Detect which cell encompasses the target text, then output its [X, Y] center coordinate. 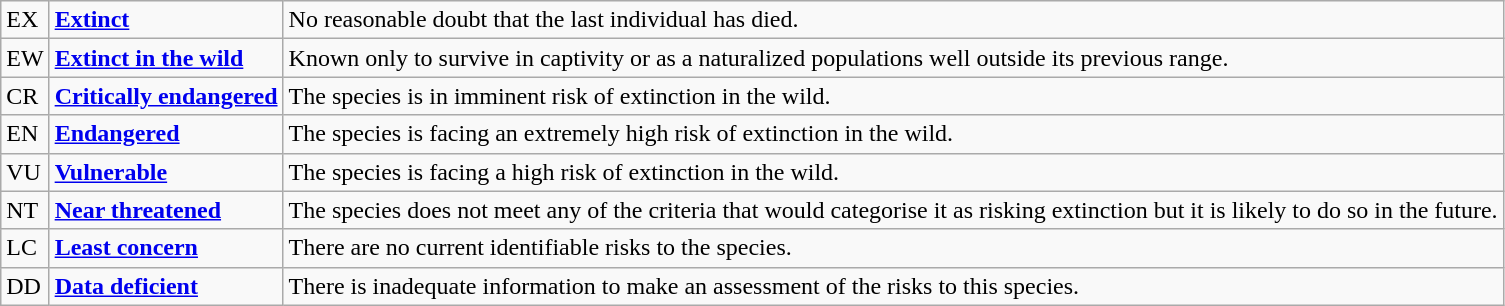
Endangered [166, 134]
The species is in imminent risk of extinction in the wild. [893, 96]
No reasonable doubt that the last individual has died. [893, 20]
The species is facing a high risk of extinction in the wild. [893, 172]
There are no current identifiable risks to the species. [893, 248]
Data deficient [166, 286]
VU [25, 172]
Extinct [166, 20]
Known only to survive in captivity or as a naturalized populations well outside its previous range. [893, 58]
The species is facing an extremely high risk of extinction in the wild. [893, 134]
Least concern [166, 248]
CR [25, 96]
The species does not meet any of the criteria that would categorise it as risking extinction but it is likely to do so in the future. [893, 210]
Extinct in the wild [166, 58]
EW [25, 58]
Near threatened [166, 210]
LC [25, 248]
EX [25, 20]
NT [25, 210]
Critically endangered [166, 96]
Vulnerable [166, 172]
EN [25, 134]
There is inadequate information to make an assessment of the risks to this species. [893, 286]
DD [25, 286]
